Scan for the cell matching the given text and deliver its [X, Y] coordinate at center. 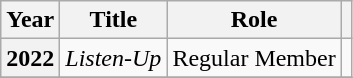
Listen-Up [114, 58]
2022 [30, 58]
Regular Member [254, 58]
Role [254, 20]
Title [114, 20]
Year [30, 20]
